Identify which cell holds the provided text, then report its (X, Y) central coordinate. 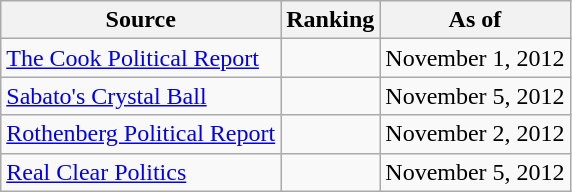
As of (475, 20)
Real Clear Politics (141, 172)
Source (141, 20)
November 1, 2012 (475, 58)
Ranking (330, 20)
The Cook Political Report (141, 58)
November 2, 2012 (475, 134)
Rothenberg Political Report (141, 134)
Sabato's Crystal Ball (141, 96)
